Locate the cell with the specified text and output its (X, Y) center coordinate. 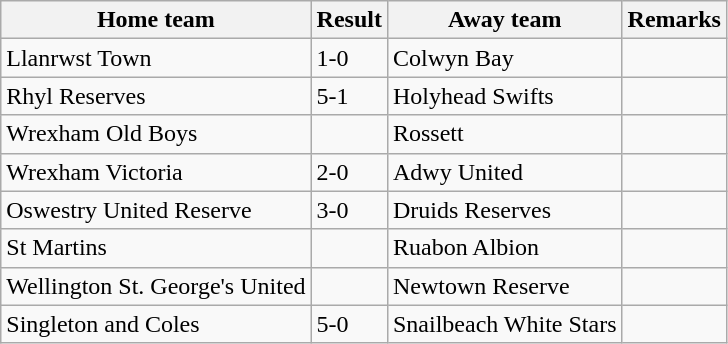
1-0 (349, 58)
Rossett (504, 134)
Rhyl Reserves (156, 96)
5-1 (349, 96)
Ruabon Albion (504, 248)
Snailbeach White Stars (504, 324)
St Martins (156, 248)
Wrexham Victoria (156, 172)
Remarks (674, 20)
Newtown Reserve (504, 286)
5-0 (349, 324)
Colwyn Bay (504, 58)
3-0 (349, 210)
Holyhead Swifts (504, 96)
Result (349, 20)
Oswestry United Reserve (156, 210)
2-0 (349, 172)
Away team (504, 20)
Wellington St. George's United (156, 286)
Adwy United (504, 172)
Wrexham Old Boys (156, 134)
Home team (156, 20)
Druids Reserves (504, 210)
Singleton and Coles (156, 324)
Llanrwst Town (156, 58)
